Search for the cell housing the specified text and yield its [X, Y] center coordinate. 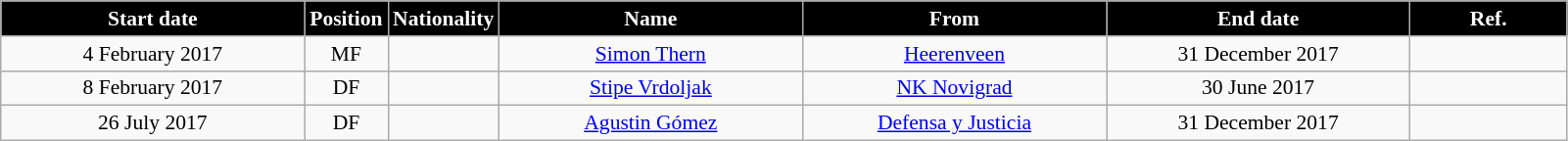
Agustin Gómez [650, 123]
NK Novigrad [954, 88]
Stipe Vrdoljak [650, 88]
Name [650, 19]
30 June 2017 [1259, 88]
Start date [153, 19]
8 February 2017 [153, 88]
Nationality [443, 19]
Heerenveen [954, 54]
4 February 2017 [153, 54]
From [954, 19]
MF [347, 54]
Simon Thern [650, 54]
Position [347, 19]
26 July 2017 [153, 123]
End date [1259, 19]
Defensa y Justicia [954, 123]
Ref. [1489, 19]
